Extract the [x, y] coordinate from the center of the cell holding the provided text.  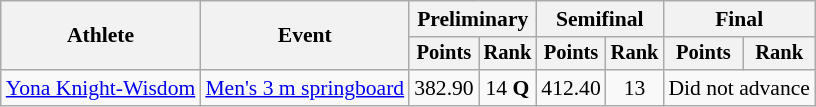
Semifinal [600, 19]
382.90 [444, 88]
Athlete [101, 36]
Did not advance [739, 88]
Men's 3 m springboard [304, 88]
412.40 [570, 88]
Event [304, 36]
13 [635, 88]
14 Q [508, 88]
Preliminary [472, 19]
Yona Knight-Wisdom [101, 88]
Final [739, 19]
